Scan for the cell matching the given text and deliver its (X, Y) coordinate at center. 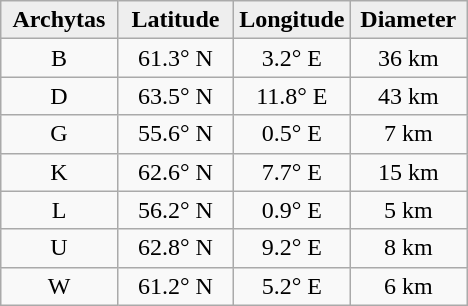
43 km (408, 96)
11.8° E (292, 96)
Longitude (292, 20)
61.2° N (175, 286)
0.9° E (292, 210)
L (59, 210)
Archytas (59, 20)
62.6° N (175, 172)
0.5° E (292, 134)
K (59, 172)
15 km (408, 172)
7.7° E (292, 172)
U (59, 248)
Diameter (408, 20)
B (59, 58)
63.5° N (175, 96)
6 km (408, 286)
W (59, 286)
G (59, 134)
3.2° E (292, 58)
8 km (408, 248)
61.3° N (175, 58)
Latitude (175, 20)
9.2° E (292, 248)
5.2° E (292, 286)
D (59, 96)
5 km (408, 210)
56.2° N (175, 210)
62.8° N (175, 248)
36 km (408, 58)
7 km (408, 134)
55.6° N (175, 134)
